Scan for the cell matching the given text and deliver its (x, y) coordinate at center. 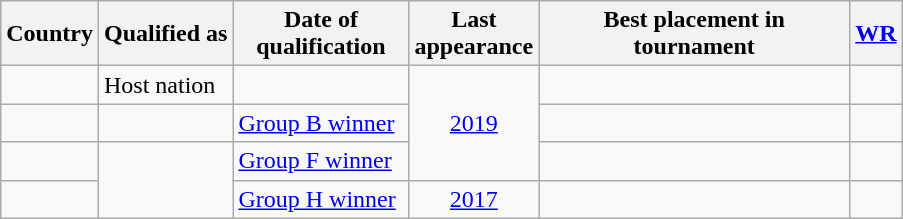
Group F winner (321, 161)
WR (876, 34)
Last appearance (474, 34)
Group B winner (321, 123)
Best placement in tournament (694, 34)
Qualified as (165, 34)
2017 (474, 199)
2019 (474, 123)
Country (50, 34)
Host nation (165, 85)
Group H winner (321, 199)
Date of qualification (321, 34)
